Locate the cell with the specified text and output its (X, Y) center coordinate. 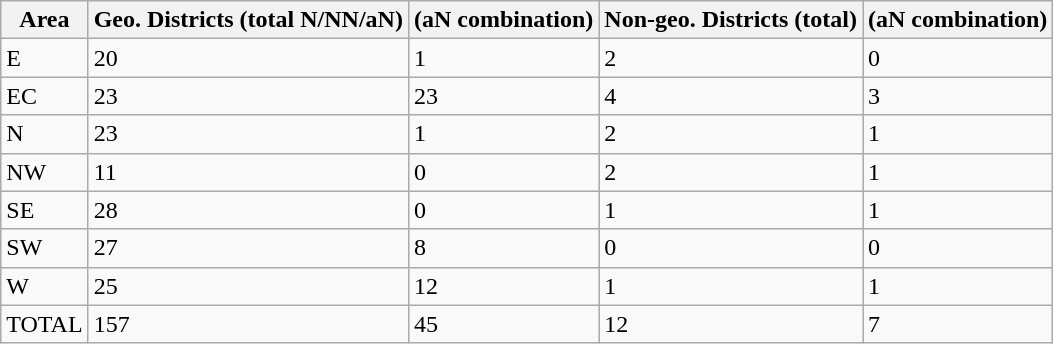
45 (503, 324)
8 (503, 248)
Geo. Districts (total N/NN/aN) (248, 20)
25 (248, 286)
Area (44, 20)
11 (248, 172)
TOTAL (44, 324)
20 (248, 58)
28 (248, 210)
Non-geo. Districts (total) (731, 20)
157 (248, 324)
E (44, 58)
3 (957, 96)
27 (248, 248)
EC (44, 96)
SW (44, 248)
SE (44, 210)
7 (957, 324)
W (44, 286)
NW (44, 172)
4 (731, 96)
N (44, 134)
